Find where the given text appears and provide that cell's center as (x, y) coordinate. 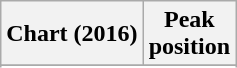
Chart (2016) (72, 34)
Peak position (189, 34)
